Detect which cell encompasses the target text, then output its [X, Y] center coordinate. 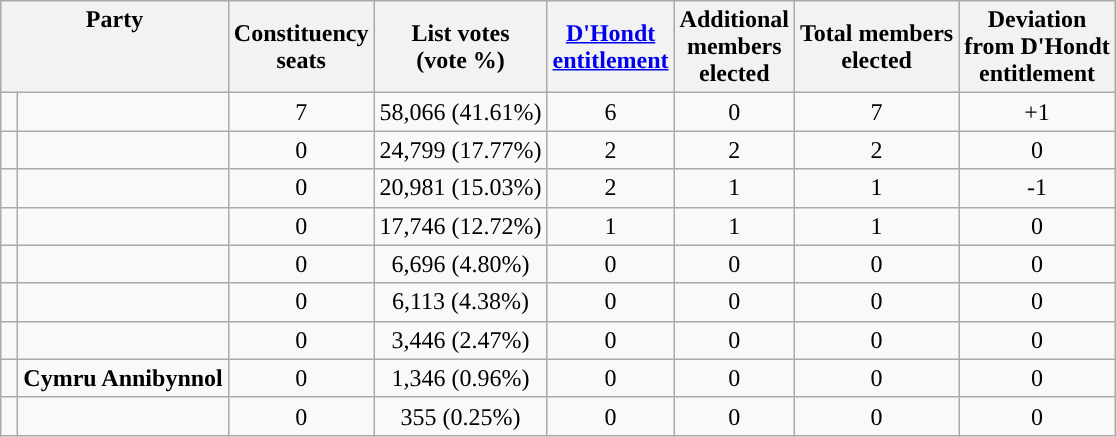
58,066 (41.61%) [460, 112]
6,113 (4.38%) [460, 302]
Party [115, 47]
Deviationfrom D'Hondtentitlement [1038, 47]
Additionalmemberselected [734, 47]
1,346 (0.96%) [460, 378]
17,746 (12.72%) [460, 226]
D'Hondtentitlement [610, 47]
Constituencyseats [301, 47]
6 [610, 112]
Total memberselected [877, 47]
20,981 (15.03%) [460, 188]
-1 [1038, 188]
24,799 (17.77%) [460, 150]
Cymru Annibynnol [123, 378]
+1 [1038, 112]
6,696 (4.80%) [460, 264]
3,446 (2.47%) [460, 340]
355 (0.25%) [460, 416]
List votes(vote %) [460, 47]
